Detect which cell encompasses the target text, then output its (x, y) center coordinate. 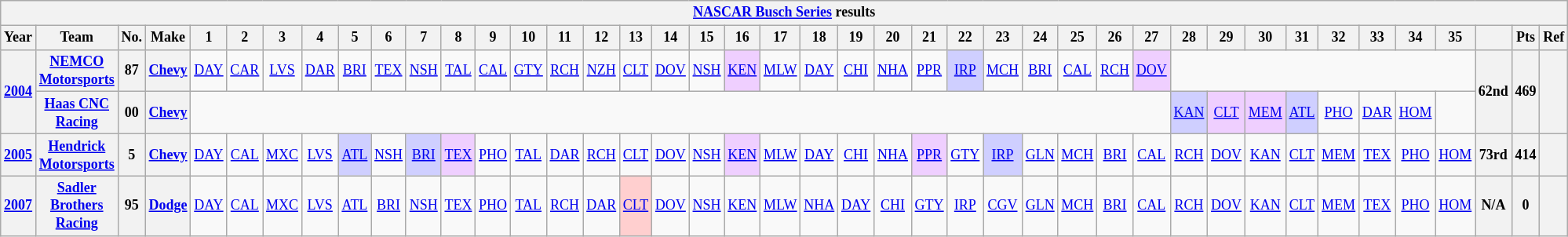
Team (77, 38)
Sadler Brothers Racing (77, 206)
27 (1151, 38)
19 (856, 38)
2005 (19, 155)
Pts (1526, 38)
10 (528, 38)
6 (389, 38)
16 (742, 38)
Dodge (168, 206)
NASCAR Busch Series results (785, 13)
62nd (1494, 91)
0 (1526, 206)
1 (209, 38)
12 (601, 38)
11 (565, 38)
2 (245, 38)
22 (965, 38)
414 (1526, 155)
87 (132, 71)
2004 (19, 91)
Haas CNC Racing (77, 113)
35 (1455, 38)
24 (1040, 38)
18 (819, 38)
9 (493, 38)
469 (1526, 91)
23 (1003, 38)
NEMCO Motorsports (77, 71)
NZH (601, 71)
73rd (1494, 155)
N/A (1494, 206)
14 (671, 38)
Make (168, 38)
13 (636, 38)
29 (1227, 38)
33 (1377, 38)
20 (893, 38)
21 (929, 38)
32 (1339, 38)
Year (19, 38)
7 (424, 38)
26 (1115, 38)
2007 (19, 206)
Hendrick Motorsports (77, 155)
95 (132, 206)
No. (132, 38)
CGV (1003, 206)
3 (283, 38)
30 (1265, 38)
28 (1189, 38)
CAR (245, 71)
8 (458, 38)
31 (1302, 38)
25 (1078, 38)
17 (780, 38)
15 (706, 38)
4 (320, 38)
Ref (1554, 38)
34 (1416, 38)
00 (132, 113)
